Identify which cell holds the provided text, then report its (X, Y) central coordinate. 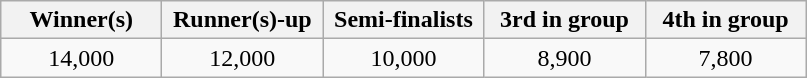
Winner(s) (82, 20)
14,000 (82, 58)
Runner(s)-up (242, 20)
8,900 (564, 58)
12,000 (242, 58)
4th in group (726, 20)
Semi-finalists (404, 20)
3rd in group (564, 20)
7,800 (726, 58)
10,000 (404, 58)
